Output the [x, y] coordinate of the center of the cell containing the given text.  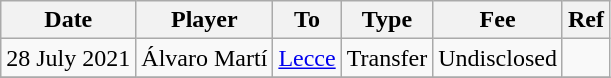
To [307, 20]
Date [68, 20]
Fee [498, 20]
Undisclosed [498, 58]
Player [204, 20]
Ref [586, 20]
Transfer [387, 58]
Lecce [307, 58]
28 July 2021 [68, 58]
Álvaro Martí [204, 58]
Type [387, 20]
